Pinpoint the cell where the given text exists, returning its (x, y) midpoint coordinate. 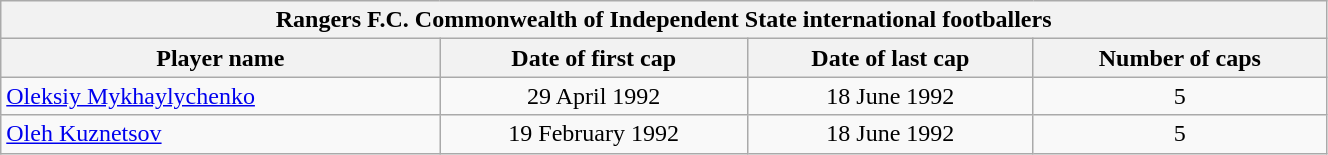
Oleksiy Mykhaylychenko (220, 96)
Oleh Kuznetsov (220, 134)
Player name (220, 58)
Date of last cap (890, 58)
19 February 1992 (594, 134)
Number of caps (1180, 58)
Rangers F.C. Commonwealth of Independent State international footballers (664, 20)
29 April 1992 (594, 96)
Date of first cap (594, 58)
